Search for the cell housing the specified text and yield its (x, y) center coordinate. 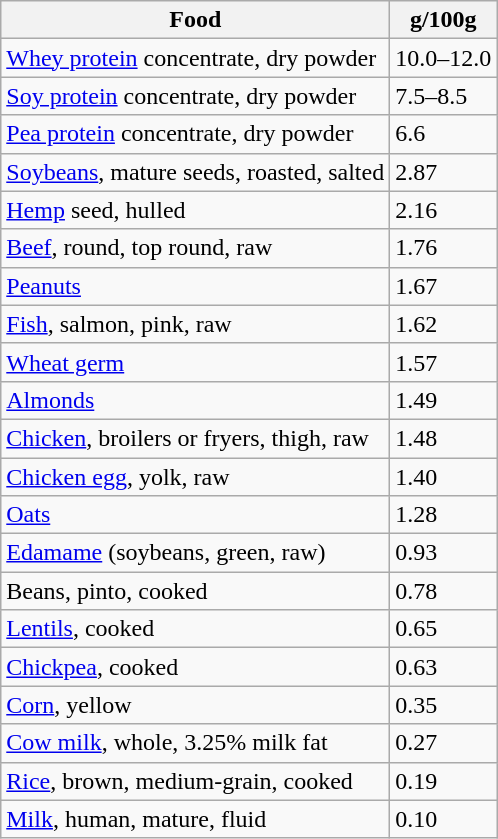
Fish, salmon, pink, raw (196, 324)
Pea protein concentrate, dry powder (196, 134)
0.63 (444, 667)
1.76 (444, 248)
7.5–8.5 (444, 96)
Whey protein concentrate, dry powder (196, 58)
6.6 (444, 134)
10.0–12.0 (444, 58)
0.27 (444, 743)
Food (196, 20)
g/100g (444, 20)
1.57 (444, 362)
Corn, yellow (196, 705)
2.16 (444, 210)
Soy protein concentrate, dry powder (196, 96)
2.87 (444, 172)
1.49 (444, 400)
1.48 (444, 438)
0.19 (444, 781)
0.93 (444, 553)
Soybeans, mature seeds, roasted, salted (196, 172)
1.40 (444, 477)
Milk, human, mature, fluid (196, 819)
1.28 (444, 515)
Peanuts (196, 286)
1.67 (444, 286)
Edamame (soybeans, green, raw) (196, 553)
Lentils, cooked (196, 629)
Oats (196, 515)
Chickpea, cooked (196, 667)
0.10 (444, 819)
Hemp seed, hulled (196, 210)
Wheat germ (196, 362)
Cow milk, whole, 3.25% milk fat (196, 743)
Beef, round, top round, raw (196, 248)
Chicken egg, yolk, raw (196, 477)
Rice, brown, medium-grain, cooked (196, 781)
Almonds (196, 400)
0.78 (444, 591)
1.62 (444, 324)
Chicken, broilers or fryers, thigh, raw (196, 438)
0.65 (444, 629)
0.35 (444, 705)
Beans, pinto, cooked (196, 591)
